Search for the cell housing the specified text and yield its (x, y) center coordinate. 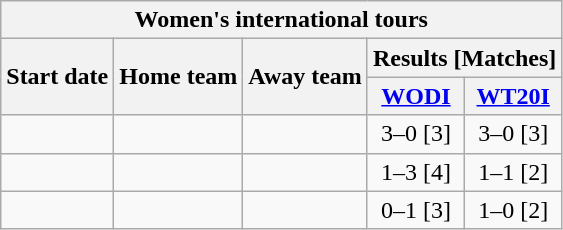
WODI (416, 96)
Home team (178, 77)
1–1 [2] (514, 172)
WT20I (514, 96)
Away team (306, 77)
0–1 [3] (416, 210)
1–3 [4] (416, 172)
Women's international tours (282, 20)
Start date (58, 77)
1–0 [2] (514, 210)
Results [Matches] (464, 58)
